Extract the [x, y] coordinate from the center of the cell holding the provided text.  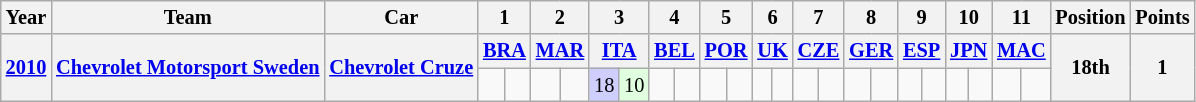
9 [922, 17]
18th [1091, 68]
POR [726, 51]
Team [188, 17]
JPN [968, 51]
6 [772, 17]
5 [726, 17]
11 [1021, 17]
Points [1162, 17]
CZE [819, 51]
Year [26, 17]
3 [619, 17]
2 [560, 17]
GER [871, 51]
18 [604, 85]
MAR [560, 51]
8 [871, 17]
BRA [504, 51]
Car [401, 17]
7 [819, 17]
Position [1091, 17]
4 [674, 17]
UK [772, 51]
Chevrolet Cruze [401, 68]
MAC [1021, 51]
2010 [26, 68]
ITA [619, 51]
ESP [922, 51]
Chevrolet Motorsport Sweden [188, 68]
BEL [674, 51]
